Scan for the cell matching the given text and deliver its (X, Y) coordinate at center. 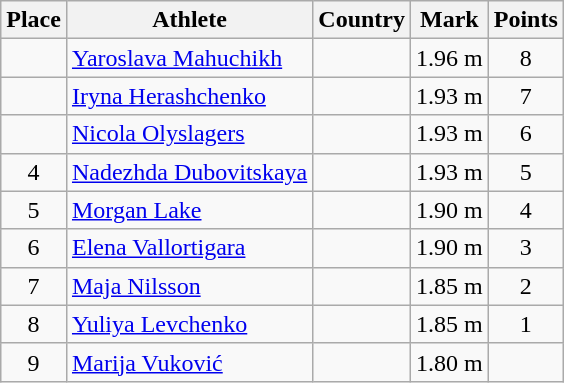
Points (526, 20)
9 (34, 362)
Marija Vuković (189, 362)
Yaroslava Mahuchikh (189, 58)
Morgan Lake (189, 210)
Maja Nilsson (189, 286)
1 (526, 324)
Iryna Herashchenko (189, 96)
Elena Vallortigara (189, 248)
Athlete (189, 20)
1.80 m (450, 362)
3 (526, 248)
Country (362, 20)
Mark (450, 20)
1.96 m (450, 58)
Place (34, 20)
Yuliya Levchenko (189, 324)
Nadezhda Dubovitskaya (189, 172)
2 (526, 286)
Nicola Olyslagers (189, 134)
